For the text-containing cell, return its midpoint in (X, Y) coordinate format. 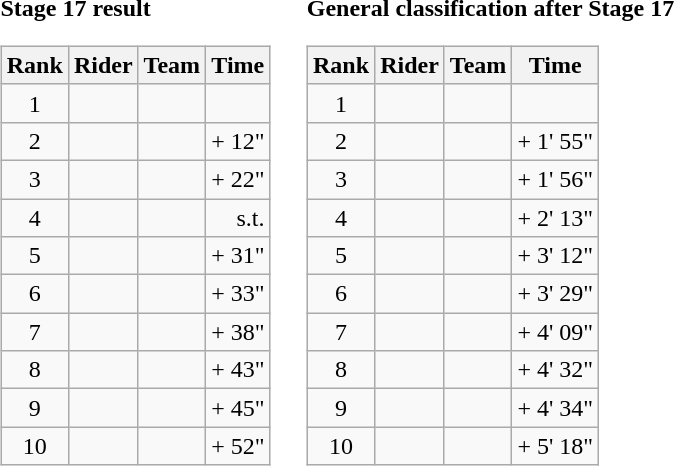
+ 2' 13" (556, 217)
+ 3' 12" (556, 256)
+ 5' 18" (556, 446)
+ 3' 29" (556, 294)
+ 4' 09" (556, 332)
s.t. (238, 217)
+ 33" (238, 294)
+ 4' 34" (556, 408)
+ 31" (238, 256)
+ 45" (238, 408)
+ 1' 55" (556, 141)
+ 12" (238, 141)
+ 43" (238, 370)
+ 1' 56" (556, 179)
+ 52" (238, 446)
+ 22" (238, 179)
+ 38" (238, 332)
+ 4' 32" (556, 370)
